Capture the cell that displays the provided text and extract its [x, y] central coordinate. 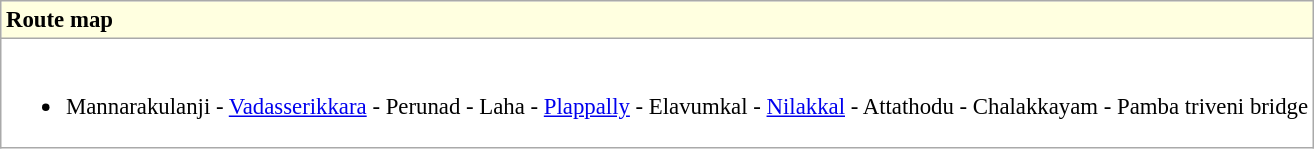
Mannarakulanji - Vadasserikkara - Perunad - Laha - Plappally - Elavumkal - Nilakkal - Attathodu - Chalakkayam - Pamba triveni bridge [658, 93]
Route map [658, 20]
